Extract the [x, y] coordinate from the center of the cell holding the provided text.  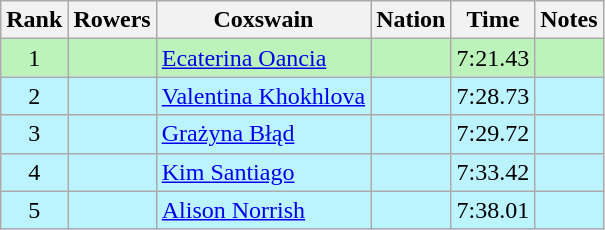
3 [34, 134]
5 [34, 210]
Valentina Khokhlova [263, 96]
7:38.01 [493, 210]
Rank [34, 20]
1 [34, 58]
Kim Santiago [263, 172]
4 [34, 172]
Rowers [112, 20]
Ecaterina Oancia [263, 58]
Grażyna Błąd [263, 134]
2 [34, 96]
Coxswain [263, 20]
7:33.42 [493, 172]
Alison Norrish [263, 210]
7:28.73 [493, 96]
Nation [411, 20]
7:29.72 [493, 134]
Notes [569, 20]
7:21.43 [493, 58]
Time [493, 20]
